Provide the (X, Y) coordinate of the cell's center where the given text is located.  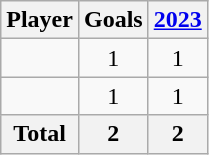
Total (40, 134)
Goals (113, 20)
Player (40, 20)
2023 (178, 20)
